Pinpoint the cell where the given text exists, returning its [x, y] midpoint coordinate. 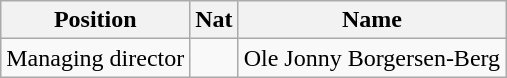
Position [96, 20]
Managing director [96, 58]
Nat [214, 20]
Name [372, 20]
Ole Jonny Borgersen-Berg [372, 58]
